Detect which cell encompasses the target text, then output its (X, Y) center coordinate. 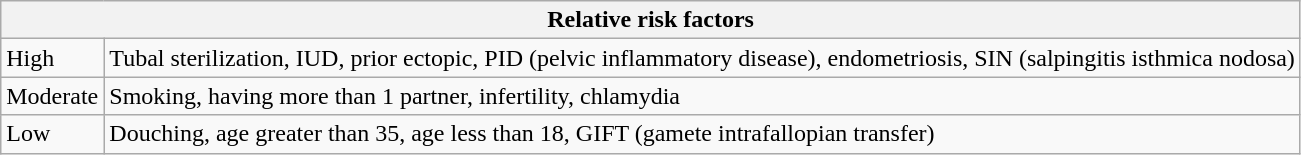
Smoking, having more than 1 partner, infertility, chlamydia (702, 96)
Low (52, 134)
Douching, age greater than 35, age less than 18, GIFT (gamete intrafallopian transfer) (702, 134)
Moderate (52, 96)
High (52, 58)
Tubal sterilization, IUD, prior ectopic, PID (pelvic inflammatory disease), endometriosis, SIN (salpingitis isthmica nodosa) (702, 58)
Relative risk factors (651, 20)
